Detect which cell encompasses the target text, then output its [x, y] center coordinate. 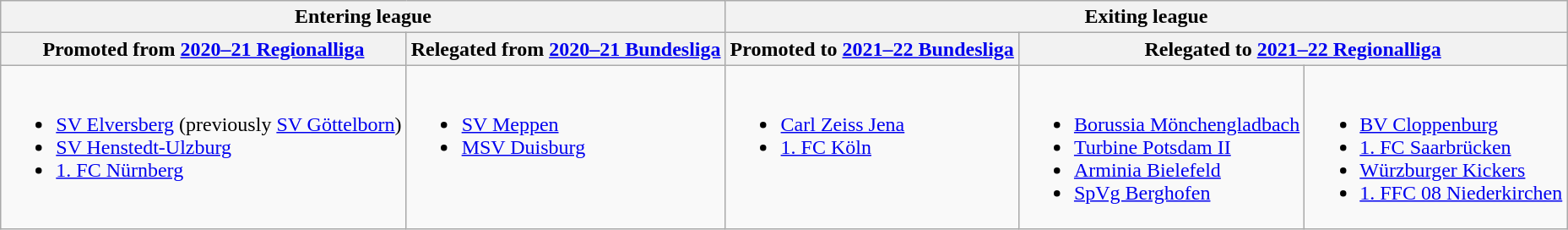
SV MeppenMSV Duisburg [566, 147]
BV Cloppenburg1. FC SaarbrückenWürzburger Kickers1. FFC 08 Niederkirchen [1435, 147]
Carl Zeiss Jena1. FC Köln [871, 147]
SV Elversberg (previously SV Göttelborn)SV Henstedt-Ulzburg1. FC Nürnberg [203, 147]
Relegated to 2021–22 Regionalliga [1292, 49]
Relegated from 2020–21 Bundesliga [566, 49]
Promoted to 2021–22 Bundesliga [871, 49]
Borussia MönchengladbachTurbine Potsdam IIArminia BielefeldSpVg Berghofen [1161, 147]
Promoted from 2020–21 Regionalliga [203, 49]
Exiting league [1147, 17]
Entering league [363, 17]
